Determine the (x, y) coordinate at the center of the cell enclosing the given text.  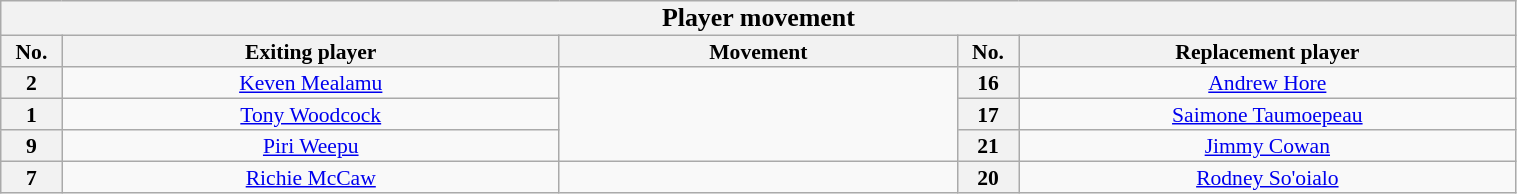
16 (988, 82)
2 (32, 82)
Keven Mealamu (310, 82)
Piri Weepu (310, 146)
1 (32, 114)
Richie McCaw (310, 178)
20 (988, 178)
Jimmy Cowan (1268, 146)
Tony Woodcock (310, 114)
Saimone Taumoepeau (1268, 114)
Movement (758, 51)
Player movement (758, 18)
Andrew Hore (1268, 82)
Exiting player (310, 51)
21 (988, 146)
7 (32, 178)
9 (32, 146)
Rodney So'oialo (1268, 178)
17 (988, 114)
Replacement player (1268, 51)
